Determine the [x, y] coordinate at the center of the cell enclosing the given text.  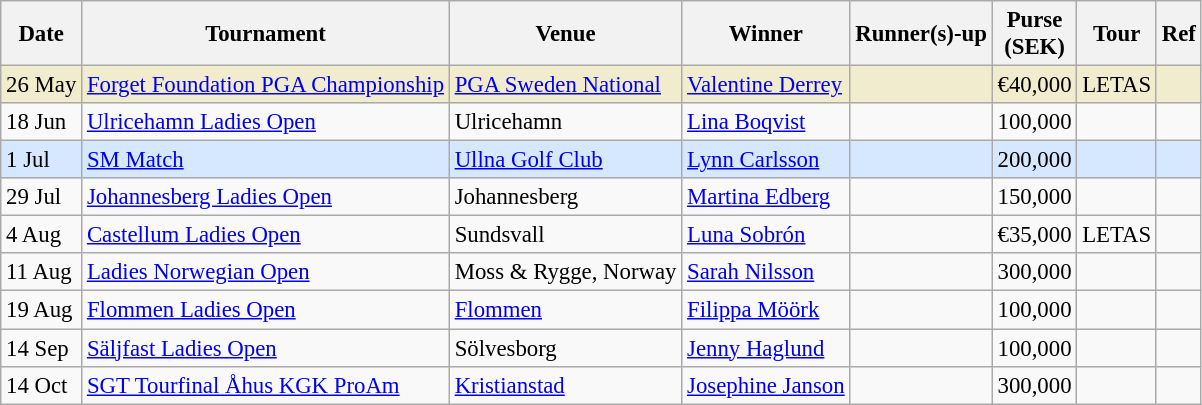
Johannesberg [565, 197]
4 Aug [42, 235]
Winner [766, 34]
Purse(SEK) [1034, 34]
Säljfast Ladies Open [266, 348]
Sarah Nilsson [766, 273]
Castellum Ladies Open [266, 235]
200,000 [1034, 160]
Ulricehamn Ladies Open [266, 122]
Luna Sobrón [766, 235]
14 Oct [42, 385]
SGT Tourfinal Åhus KGK ProAm [266, 385]
€35,000 [1034, 235]
Ulricehamn [565, 122]
PGA Sweden National [565, 85]
150,000 [1034, 197]
Runner(s)-up [921, 34]
Sundsvall [565, 235]
Flommen Ladies Open [266, 310]
14 Sep [42, 348]
€40,000 [1034, 85]
19 Aug [42, 310]
Tour [1117, 34]
Forget Foundation PGA Championship [266, 85]
Filippa Möörk [766, 310]
Sölvesborg [565, 348]
1 Jul [42, 160]
Kristianstad [565, 385]
Date [42, 34]
SM Match [266, 160]
Valentine Derrey [766, 85]
Lynn Carlsson [766, 160]
Lina Boqvist [766, 122]
29 Jul [42, 197]
Ladies Norwegian Open [266, 273]
18 Jun [42, 122]
Jenny Haglund [766, 348]
Venue [565, 34]
Josephine Janson [766, 385]
Martina Edberg [766, 197]
Moss & Rygge, Norway [565, 273]
11 Aug [42, 273]
Flommen [565, 310]
Johannesberg Ladies Open [266, 197]
Ullna Golf Club [565, 160]
Ref [1178, 34]
Tournament [266, 34]
26 May [42, 85]
